Capture the cell that displays the provided text and extract its (X, Y) central coordinate. 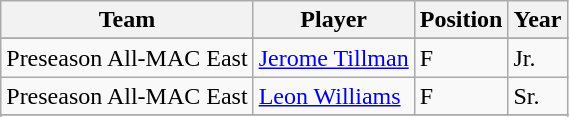
Leon Williams (334, 96)
Jr. (538, 58)
Sr. (538, 96)
Team (127, 20)
Player (334, 20)
Position (461, 20)
Year (538, 20)
Jerome Tillman (334, 58)
